Detect which cell encompasses the target text, then output its (x, y) center coordinate. 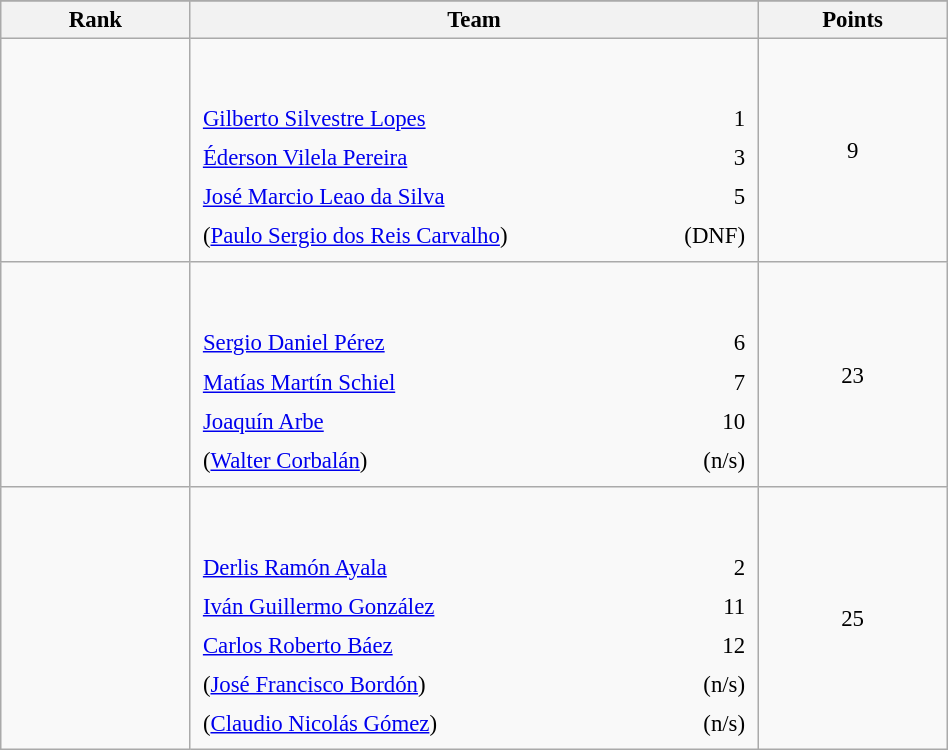
(Paulo Sergio dos Reis Carvalho) (422, 236)
25 (852, 618)
(Walter Corbalán) (417, 460)
1 (700, 119)
Matías Martín Schiel (417, 382)
23 (852, 374)
Gilberto Silvestre Lopes 1 Éderson Vilela Pereira 3 José Marcio Leao da Silva 5 (Paulo Sergio dos Reis Carvalho) (DNF) (474, 151)
5 (700, 197)
Iván Guillermo González (424, 606)
7 (694, 382)
3 (700, 158)
(DNF) (700, 236)
2 (702, 567)
Rank (96, 20)
Éderson Vilela Pereira (422, 158)
Joaquín Arbe (417, 421)
Sergio Daniel Pérez (417, 343)
11 (702, 606)
Sergio Daniel Pérez 6 Matías Martín Schiel 7 Joaquín Arbe 10 (Walter Corbalán) (n/s) (474, 374)
Carlos Roberto Báez (424, 645)
Team (474, 20)
12 (702, 645)
Derlis Ramón Ayala 2 Iván Guillermo González 11 Carlos Roberto Báez 12 (José Francisco Bordón) (n/s) (Claudio Nicolás Gómez) (n/s) (474, 618)
10 (694, 421)
9 (852, 151)
Points (852, 20)
(Claudio Nicolás Gómez) (424, 723)
(José Francisco Bordón) (424, 684)
6 (694, 343)
Derlis Ramón Ayala (424, 567)
Gilberto Silvestre Lopes (422, 119)
José Marcio Leao da Silva (422, 197)
